Scan for the cell matching the given text and deliver its [X, Y] coordinate at center. 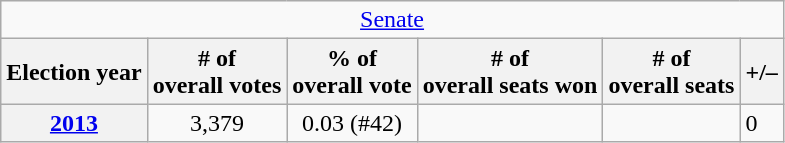
0.03 (#42) [352, 123]
0 [762, 123]
# ofoverall seats [672, 72]
Senate [392, 20]
+/– [762, 72]
Election year [74, 72]
2013 [74, 123]
3,379 [217, 123]
# ofoverall votes [217, 72]
% ofoverall vote [352, 72]
# ofoverall seats won [510, 72]
